Return (x, y) of the center of cell containing provided text 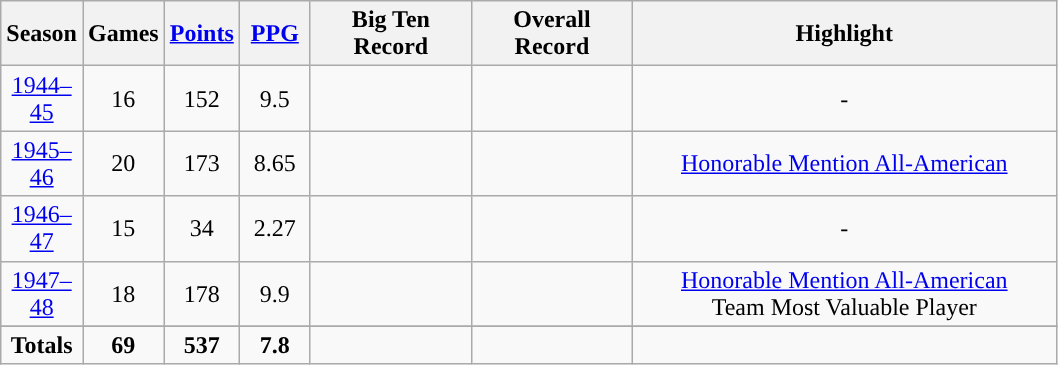
Highlight (844, 34)
18 (123, 294)
Games (123, 34)
34 (202, 228)
Honorable Mention All-American (844, 164)
9.5 (274, 98)
Overall Record (552, 34)
Season (42, 34)
Points (202, 34)
537 (202, 345)
20 (123, 164)
16 (123, 98)
152 (202, 98)
173 (202, 164)
1944–45 (42, 98)
1946–47 (42, 228)
Big Ten Record (390, 34)
69 (123, 345)
7.8 (274, 345)
9.9 (274, 294)
Honorable Mention All-AmericanTeam Most Valuable Player (844, 294)
15 (123, 228)
8.65 (274, 164)
Totals (42, 345)
2.27 (274, 228)
178 (202, 294)
1947–48 (42, 294)
PPG (274, 34)
1945–46 (42, 164)
